From the cell containing the given text, extract its center point as (X, Y) coordinate. 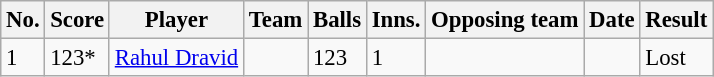
Inns. (396, 20)
Score (78, 20)
Rahul Dravid (176, 58)
Player (176, 20)
Opposing team (505, 20)
123* (78, 58)
Lost (676, 58)
123 (338, 58)
Result (676, 20)
No. (23, 20)
Team (275, 20)
Date (612, 20)
Balls (338, 20)
